Return the (X, Y) coordinate for the center point of the cell that contains the specified text.  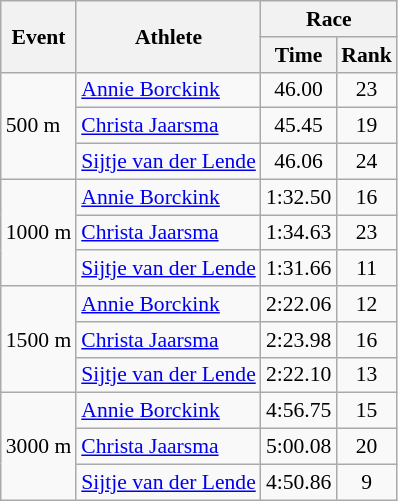
2:22.10 (298, 375)
11 (366, 269)
45.45 (298, 126)
20 (366, 447)
24 (366, 162)
2:23.98 (298, 340)
Race (329, 19)
46.00 (298, 90)
46.06 (298, 162)
13 (366, 375)
9 (366, 482)
1500 m (38, 340)
4:56.75 (298, 411)
Athlete (168, 36)
3000 m (38, 446)
Time (298, 55)
2:22.06 (298, 304)
4:50.86 (298, 482)
15 (366, 411)
500 m (38, 126)
1000 m (38, 232)
1:31.66 (298, 269)
19 (366, 126)
1:32.50 (298, 197)
1:34.63 (298, 233)
12 (366, 304)
Event (38, 36)
5:00.08 (298, 447)
Rank (366, 55)
